For the text-containing cell, return its midpoint in [X, Y] coordinate format. 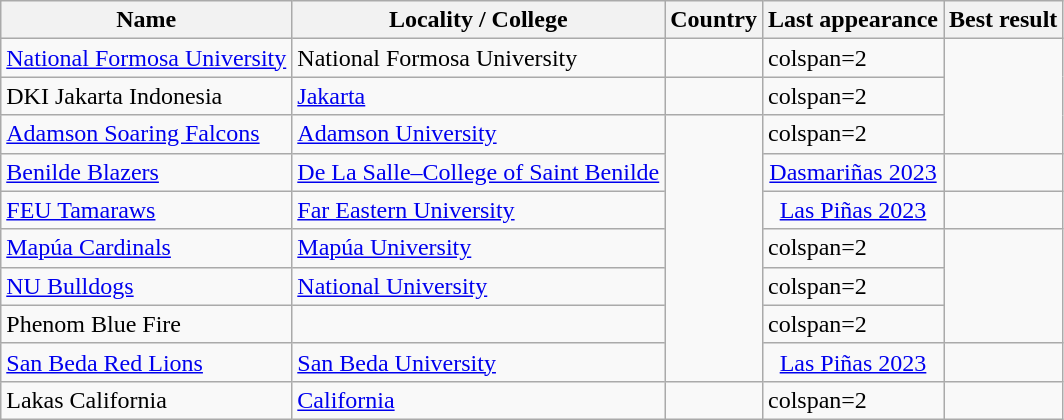
California [478, 400]
Benilde Blazers [146, 172]
FEU Tamaraws [146, 210]
Phenom Blue Fire [146, 324]
De La Salle–College of Saint Benilde [478, 172]
National University [478, 286]
NU Bulldogs [146, 286]
Adamson University [478, 134]
Mapúa University [478, 248]
Country [714, 20]
Last appearance [852, 20]
Best result [1004, 20]
Adamson Soaring Falcons [146, 134]
Mapúa Cardinals [146, 248]
Dasmariñas 2023 [852, 172]
San Beda University [478, 362]
Locality / College [478, 20]
Lakas California [146, 400]
Name [146, 20]
Jakarta [478, 96]
DKI Jakarta Indonesia [146, 96]
Far Eastern University [478, 210]
San Beda Red Lions [146, 362]
